Return the (X, Y) coordinate for the center point of the cell that contains the specified text.  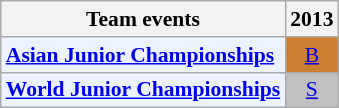
Asian Junior Championships (143, 55)
B (312, 55)
S (312, 90)
2013 (312, 19)
World Junior Championships (143, 90)
Team events (143, 19)
